Scan for the cell matching the given text and deliver its (x, y) coordinate at center. 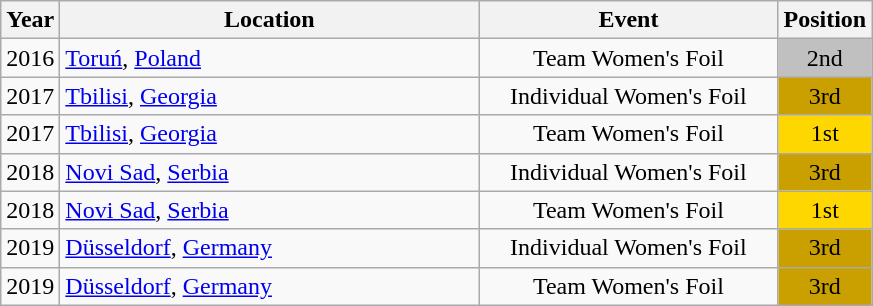
Toruń, Poland (270, 58)
Position (825, 20)
Year (30, 20)
Event (628, 20)
2nd (825, 58)
2016 (30, 58)
Location (270, 20)
